From the cell containing the given text, extract its center point as (X, Y) coordinate. 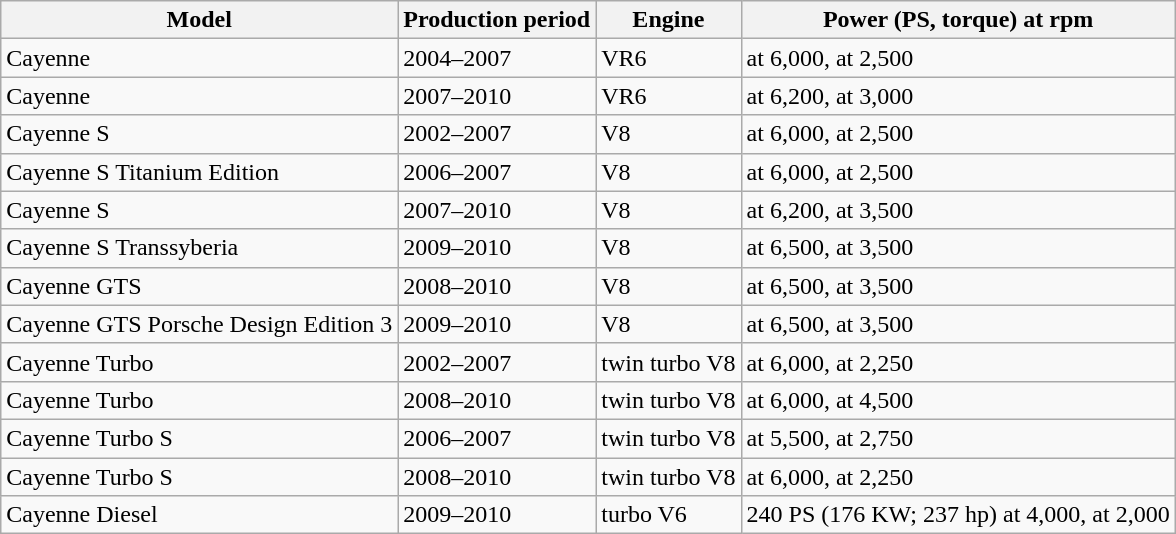
at 6,000, at 4,500 (958, 400)
Model (200, 20)
Cayenne S Transsyberia (200, 248)
at 5,500, at 2,750 (958, 438)
at 6,200, at 3,000 (958, 96)
2004–2007 (497, 58)
Power (PS, torque) at rpm (958, 20)
Production period (497, 20)
Cayenne Diesel (200, 515)
Cayenne GTS (200, 286)
240 PS (176 KW; 237 hp) at 4,000, at 2,000 (958, 515)
at 6,200, at 3,500 (958, 210)
Cayenne S Titanium Edition (200, 172)
turbo V6 (668, 515)
Engine (668, 20)
Cayenne GTS Porsche Design Edition 3 (200, 324)
